Provide the [X, Y] coordinate of the cell's center where the given text is located.  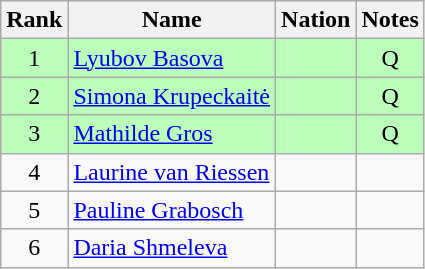
Lyubov Basova [172, 58]
Notes [390, 20]
Pauline Grabosch [172, 210]
3 [34, 134]
Laurine van Riessen [172, 172]
4 [34, 172]
6 [34, 248]
2 [34, 96]
Simona Krupeckaitė [172, 96]
5 [34, 210]
Daria Shmeleva [172, 248]
Mathilde Gros [172, 134]
Nation [316, 20]
Rank [34, 20]
Name [172, 20]
1 [34, 58]
